Locate the cell with the specified text and output its (X, Y) center coordinate. 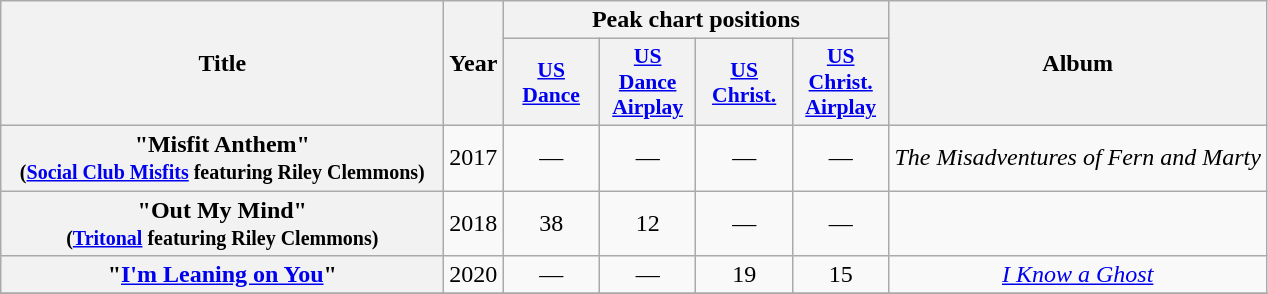
USDance Airplay (648, 82)
Year (474, 64)
I Know a Ghost (1078, 275)
38 (552, 222)
"I'm Leaning on You" (222, 275)
"Out My Mind"(Tritonal featuring Riley Clemmons) (222, 222)
2018 (474, 222)
USChrist. (744, 82)
USChrist. Airplay (840, 82)
USDance (552, 82)
19 (744, 275)
12 (648, 222)
The Misadventures of Fern and Marty (1078, 158)
2017 (474, 158)
Peak chart positions (696, 20)
2020 (474, 275)
15 (840, 275)
Album (1078, 64)
Title (222, 64)
"Misfit Anthem"(Social Club Misfits featuring Riley Clemmons) (222, 158)
